Determine the [X, Y] coordinate at the center of the cell enclosing the given text.  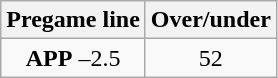
Pregame line [74, 20]
APP –2.5 [74, 58]
52 [210, 58]
Over/under [210, 20]
